Pinpoint the cell where the given text exists, returning its (x, y) midpoint coordinate. 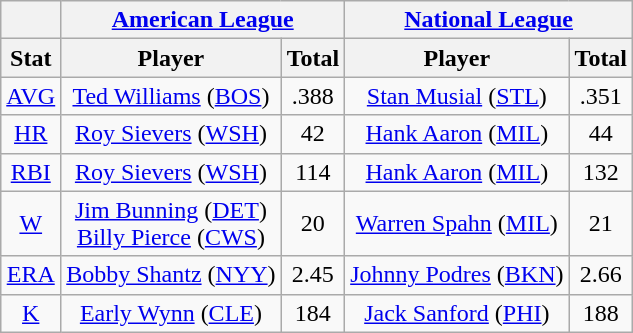
RBI (31, 172)
42 (313, 134)
Warren Spahn (MIL) (457, 224)
.351 (601, 96)
21 (601, 224)
Jack Sanford (PHI) (457, 313)
Stat (31, 58)
Ted Williams (BOS) (171, 96)
20 (313, 224)
2.45 (313, 275)
Johnny Podres (BKN) (457, 275)
K (31, 313)
Stan Musial (STL) (457, 96)
National League (489, 20)
.388 (313, 96)
W (31, 224)
132 (601, 172)
188 (601, 313)
184 (313, 313)
ERA (31, 275)
2.66 (601, 275)
Jim Bunning (DET)Billy Pierce (CWS) (171, 224)
Early Wynn (CLE) (171, 313)
HR (31, 134)
Bobby Shantz (NYY) (171, 275)
American League (203, 20)
114 (313, 172)
AVG (31, 96)
44 (601, 134)
